Return [X, Y] of the center of cell containing provided text 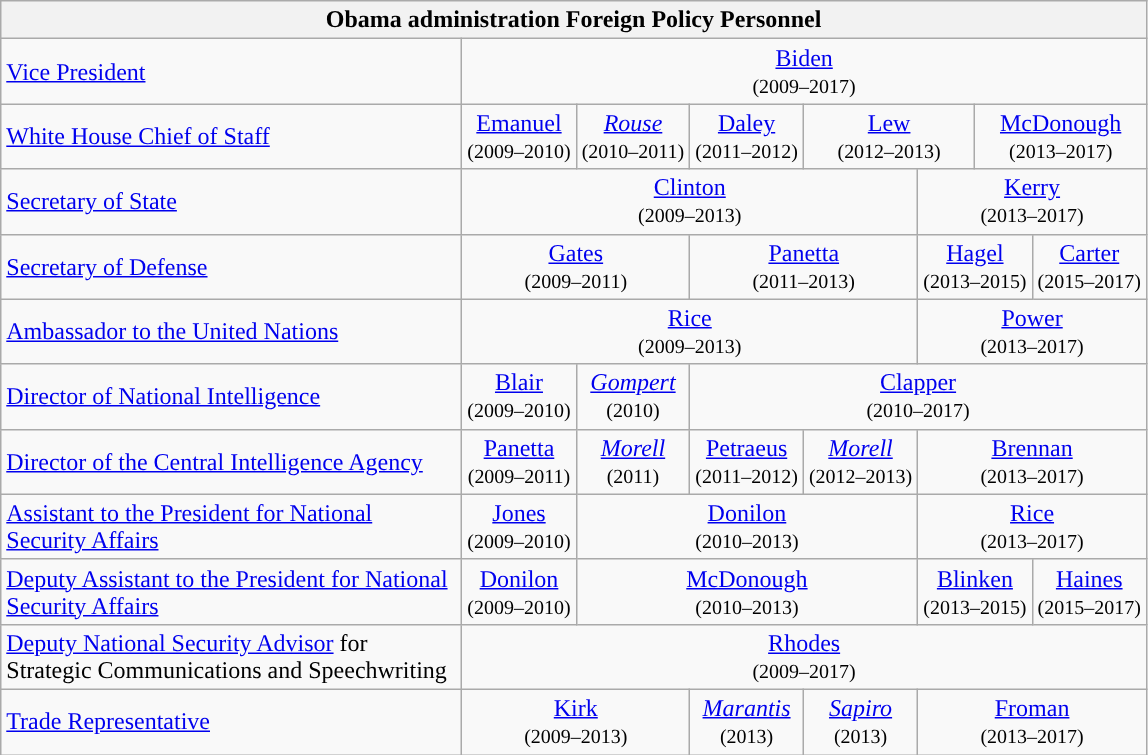
Gates(2009–2011) [576, 266]
Sapiro(2013) [860, 722]
Obama administration Foreign Policy Personnel [574, 20]
Kirk(2009–2013) [576, 722]
Rice(2013–2017) [1032, 526]
Brennan(2013–2017) [1032, 462]
Biden(2009–2017) [804, 72]
Deputy National Security Advisor for Strategic Communications and Speechwriting [232, 656]
Haines(2015–2017) [1089, 592]
Director of the Central Intelligence Agency [232, 462]
Blinken(2013–2015) [975, 592]
Ambassador to the United Nations [232, 332]
Vice President [232, 72]
Rhodes(2009–2017) [804, 656]
Morell(2012–2013) [860, 462]
Blair(2009–2010) [519, 396]
Director of National Intelligence [232, 396]
Trade Representative [232, 722]
Power(2013–2017) [1032, 332]
Secretary of State [232, 202]
Clapper(2010–2017) [918, 396]
Rouse(2010–2011) [633, 136]
Kerry(2013–2017) [1032, 202]
Petraeus(2011–2012) [747, 462]
McDonough(2010–2013) [747, 592]
Rice(2009–2013) [690, 332]
Deputy Assistant to the President for National Security Affairs [232, 592]
Froman(2013–2017) [1032, 722]
Carter(2015–2017) [1089, 266]
Marantis(2013) [747, 722]
Secretary of Defense [232, 266]
Panetta(2009–2011) [519, 462]
Donilon(2009–2010) [519, 592]
White House Chief of Staff [232, 136]
Jones(2009–2010) [519, 526]
Clinton(2009–2013) [690, 202]
Gompert(2010) [633, 396]
Morell(2011) [633, 462]
Donilon(2010–2013) [747, 526]
Emanuel(2009–2010) [519, 136]
Panetta(2011–2013) [804, 266]
McDonough(2013–2017) [1061, 136]
Assistant to the President for National Security Affairs [232, 526]
Lew(2012–2013) [889, 136]
Daley(2011–2012) [747, 136]
Hagel(2013–2015) [975, 266]
